Identify which cell holds the provided text, then report its [X, Y] central coordinate. 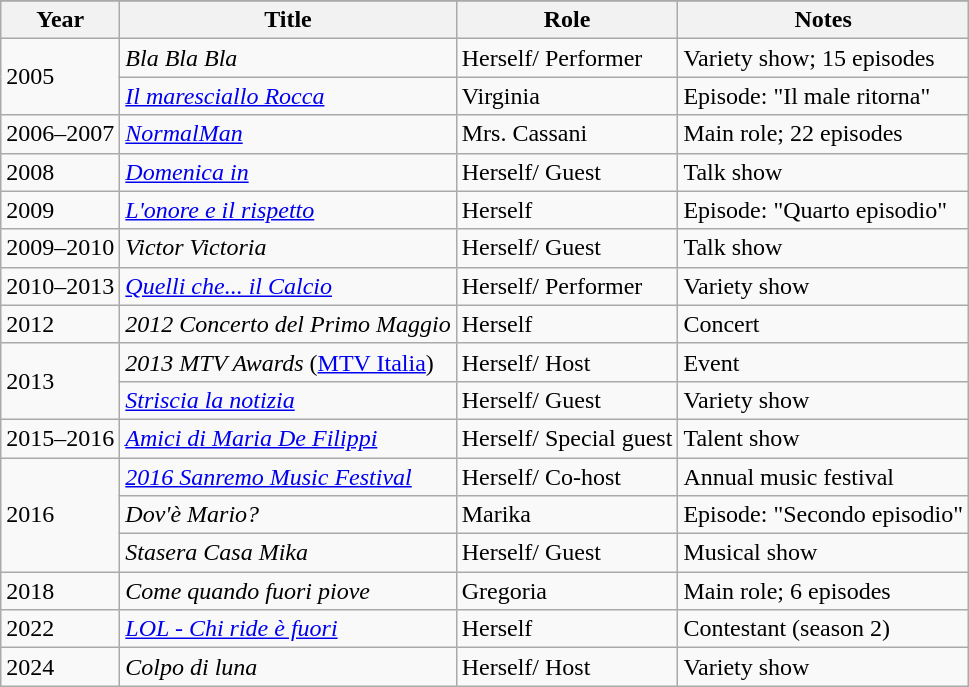
Amici di Maria De Filippi [288, 438]
Dov'è Mario? [288, 515]
Bla Bla Bla [288, 58]
Herself/ Co-host [567, 477]
Role [567, 20]
Gregoria [567, 591]
Quelli che... il Calcio [288, 286]
2024 [60, 667]
2006–2007 [60, 134]
2009 [60, 210]
Talent show [824, 438]
NormalMan [288, 134]
Episode: "Quarto episodio" [824, 210]
Title [288, 20]
Colpo di luna [288, 667]
LOL - Chi ride è fuori [288, 629]
Striscia la notizia [288, 400]
Episode: "Il male ritorna" [824, 96]
2016 [60, 515]
2013 [60, 381]
2022 [60, 629]
Marika [567, 515]
Variety show; 15 episodes [824, 58]
Event [824, 362]
2012 [60, 324]
Episode: "Secondo episodio" [824, 515]
2010–2013 [60, 286]
Musical show [824, 553]
Main role; 22 episodes [824, 134]
2018 [60, 591]
Domenica in [288, 172]
Mrs. Cassani [567, 134]
2005 [60, 77]
Virginia [567, 96]
2013 MTV Awards (MTV Italia) [288, 362]
2008 [60, 172]
2012 Concerto del Primo Maggio [288, 324]
Herself/ Special guest [567, 438]
2016 Sanremo Music Festival [288, 477]
Il maresciallo Rocca [288, 96]
Main role; 6 episodes [824, 591]
Stasera Casa Mika [288, 553]
Notes [824, 20]
2015–2016 [60, 438]
Year [60, 20]
Concert [824, 324]
Come quando fuori piove [288, 591]
L'onore e il rispetto [288, 210]
Annual music festival [824, 477]
2009–2010 [60, 248]
Contestant (season 2) [824, 629]
Victor Victoria [288, 248]
